For the text-containing cell, return its midpoint in [x, y] coordinate format. 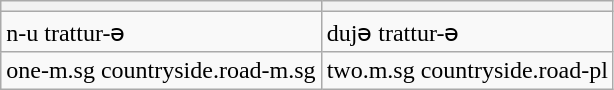
two.m.sg countryside.road-pl [467, 70]
dujə trattur-ə [467, 32]
one-m.sg countryside.road-m.sg [161, 70]
n-u trattur-ə [161, 32]
